Scan for the cell matching the given text and deliver its [x, y] coordinate at center. 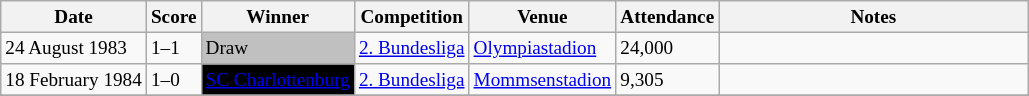
9,305 [668, 80]
1–1 [174, 48]
24,000 [668, 48]
18 February 1984 [74, 80]
Olympiastadion [542, 48]
Draw [278, 48]
1–0 [174, 80]
Attendance [668, 17]
Date [74, 17]
Winner [278, 17]
24 August 1983 [74, 48]
Mommsenstadion [542, 80]
Competition [412, 17]
SC Charlottenburg [278, 80]
Venue [542, 17]
Score [174, 17]
Notes [874, 17]
